Identify which cell holds the provided text, then report its [X, Y] central coordinate. 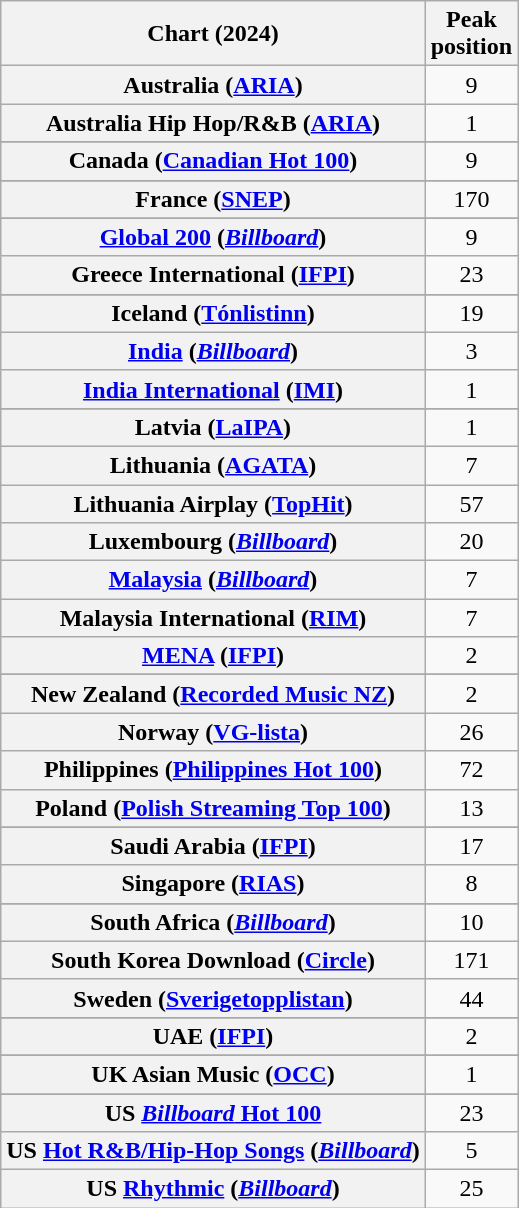
Malaysia (Billboard) [213, 580]
19 [471, 313]
Lithuania (AGATA) [213, 465]
17 [471, 846]
26 [471, 732]
Malaysia International (RIM) [213, 618]
Lithuania Airplay (TopHit) [213, 503]
New Zealand (Recorded Music NZ) [213, 694]
UK Asian Music (OCC) [213, 1074]
Poland (Polish Streaming Top 100) [213, 808]
Luxembourg (Billboard) [213, 542]
India International (IMI) [213, 389]
Global 200 (Billboard) [213, 237]
57 [471, 503]
MENA (IFPI) [213, 656]
Norway (VG-lista) [213, 732]
Australia (ARIA) [213, 85]
8 [471, 884]
Saudi Arabia (IFPI) [213, 846]
France (SNEP) [213, 199]
Australia Hip Hop/R&B (ARIA) [213, 123]
5 [471, 1151]
US Rhythmic (Billboard) [213, 1189]
Singapore (RIAS) [213, 884]
25 [471, 1189]
UAE (IFPI) [213, 1036]
Iceland (Tónlistinn) [213, 313]
Chart (2024) [213, 34]
Canada (Canadian Hot 100) [213, 161]
South Africa (Billboard) [213, 922]
US Hot R&B/Hip-Hop Songs (Billboard) [213, 1151]
Latvia (LaIPA) [213, 427]
3 [471, 351]
Greece International (IFPI) [213, 275]
Sweden (Sverigetopplistan) [213, 998]
170 [471, 199]
72 [471, 770]
India (Billboard) [213, 351]
Peakposition [471, 34]
44 [471, 998]
20 [471, 542]
South Korea Download (Circle) [213, 960]
171 [471, 960]
10 [471, 922]
US Billboard Hot 100 [213, 1113]
13 [471, 808]
Philippines (Philippines Hot 100) [213, 770]
